Locate the cell with the specified text and output its [X, Y] center coordinate. 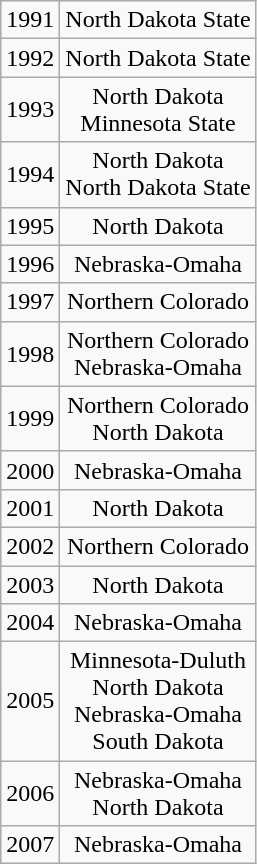
2000 [30, 470]
North DakotaMinnesota State [158, 110]
2003 [30, 585]
Northern ColoradoNorth Dakota [158, 418]
2002 [30, 546]
North DakotaNorth Dakota State [158, 174]
1993 [30, 110]
Minnesota-DuluthNorth DakotaNebraska-OmahaSouth Dakota [158, 702]
1996 [30, 264]
Nebraska-OmahaNorth Dakota [158, 794]
1991 [30, 20]
2007 [30, 845]
2004 [30, 623]
2005 [30, 702]
Northern ColoradoNebraska-Omaha [158, 354]
1999 [30, 418]
2001 [30, 508]
2006 [30, 794]
1992 [30, 58]
1995 [30, 226]
1994 [30, 174]
1998 [30, 354]
1997 [30, 302]
